Determine the [X, Y] coordinate at the center of the cell enclosing the given text.  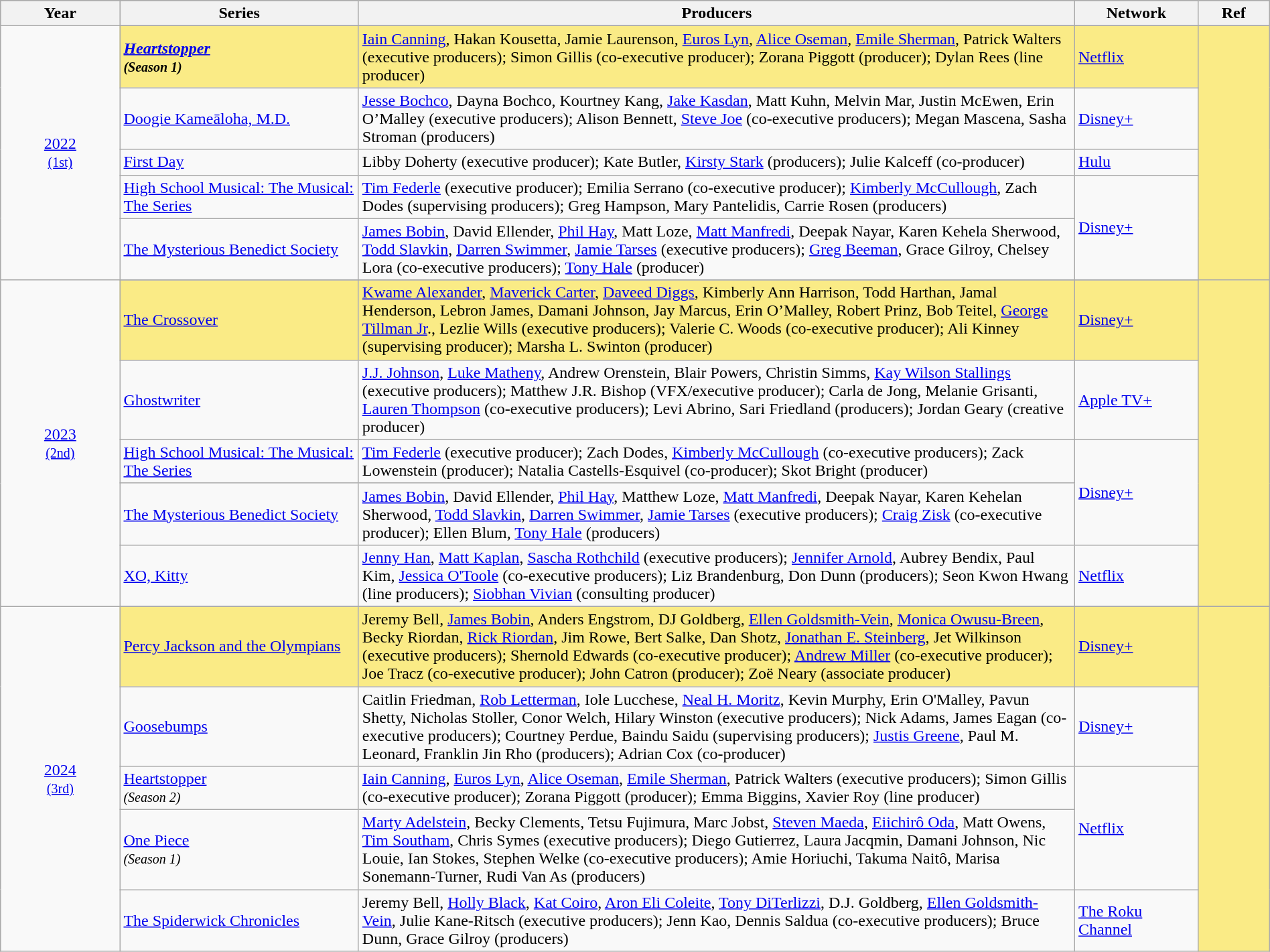
2024(3rd) [60, 778]
XO, Kitty [239, 575]
Series [239, 13]
The Roku Channel [1136, 921]
Apple TV+ [1136, 399]
Libby Doherty (executive producer); Kate Butler, Kirsty Stark (producers); Julie Kalceff (co-producer) [717, 162]
Producers [717, 13]
Heartstopper(Season 2) [239, 788]
Network [1136, 13]
Hulu [1136, 162]
2023(2nd) [60, 444]
2022(1st) [60, 153]
Ghostwriter [239, 399]
One Piece(Season 1) [239, 849]
Heartstopper(Season 1) [239, 57]
Year [60, 13]
Percy Jackson and the Olympians [239, 646]
First Day [239, 162]
The Spiderwick Chronicles [239, 921]
Goosebumps [239, 726]
Ref [1234, 13]
Doogie Kameāloha, M.D. [239, 119]
The Crossover [239, 320]
